Return (x, y) of the center of cell containing provided text 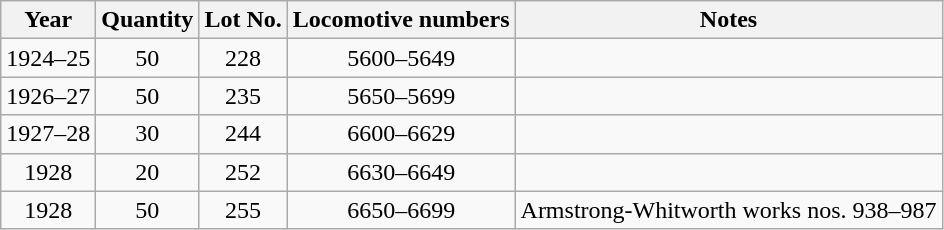
6630–6649 (401, 172)
1927–28 (48, 134)
1924–25 (48, 58)
Armstrong-Whitworth works nos. 938–987 (728, 210)
Locomotive numbers (401, 20)
5600–5649 (401, 58)
255 (243, 210)
235 (243, 96)
Notes (728, 20)
252 (243, 172)
1926–27 (48, 96)
6600–6629 (401, 134)
Quantity (148, 20)
Lot No. (243, 20)
228 (243, 58)
244 (243, 134)
20 (148, 172)
30 (148, 134)
6650–6699 (401, 210)
Year (48, 20)
5650–5699 (401, 96)
